Extract the (x, y) coordinate from the center of the cell holding the provided text.  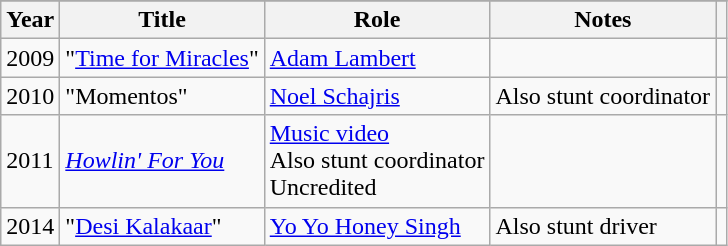
"Time for Miracles" (162, 58)
Noel Schajris (377, 96)
Howlin' For You (162, 161)
Adam Lambert (377, 58)
2014 (30, 226)
Music videoAlso stunt coordinatorUncredited (377, 161)
Role (377, 20)
Yo Yo Honey Singh (377, 226)
2009 (30, 58)
Year (30, 20)
"Desi Kalakaar" (162, 226)
"Momentos" (162, 96)
Notes (603, 20)
Title (162, 20)
Also stunt coordinator (603, 96)
2011 (30, 161)
2010 (30, 96)
Also stunt driver (603, 226)
